Return the [x, y] coordinate for the center point of the cell that contains the specified text.  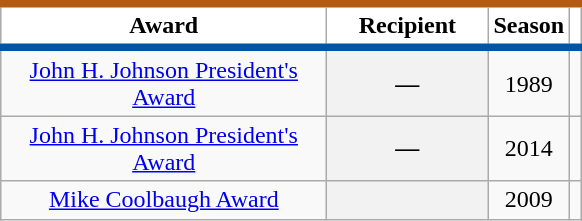
Recipient [408, 26]
2009 [529, 200]
1989 [529, 82]
Season [529, 26]
Award [164, 26]
Mike Coolbaugh Award [164, 200]
2014 [529, 148]
